Detect which cell encompasses the target text, then output its [x, y] center coordinate. 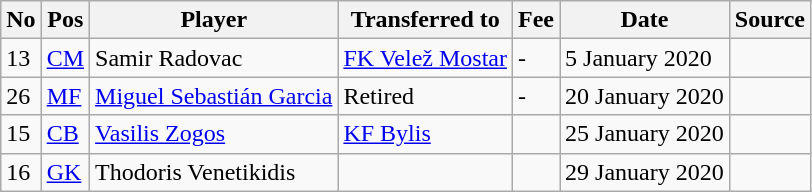
Retired [426, 96]
No [21, 20]
16 [21, 172]
26 [21, 96]
Miguel Sebastián Garcia [214, 96]
29 January 2020 [645, 172]
FK Velež Mostar [426, 58]
13 [21, 58]
MF [65, 96]
Source [770, 20]
Pos [65, 20]
25 January 2020 [645, 134]
Date [645, 20]
Vasilis Zogos [214, 134]
Samir Radovac [214, 58]
5 January 2020 [645, 58]
20 January 2020 [645, 96]
Fee [536, 20]
Thodoris Venetikidis [214, 172]
Transferred to [426, 20]
KF Bylis [426, 134]
GK [65, 172]
15 [21, 134]
Player [214, 20]
CM [65, 58]
CB [65, 134]
